Output the [X, Y] coordinate of the center of the cell containing the given text.  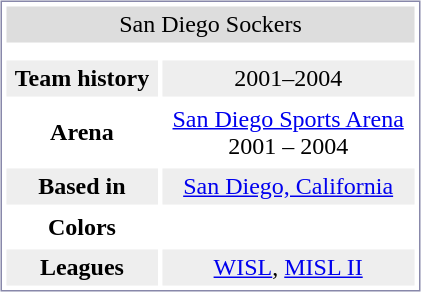
San Diego Sports Arena2001 – 2004 [288, 132]
Leagues [82, 268]
San Diego, California [288, 186]
San Diego Sockers [210, 24]
Based in [82, 186]
Team history [82, 78]
Colors [82, 227]
WISL, MISL II [288, 268]
Arena [82, 132]
2001–2004 [288, 78]
